Provide the [X, Y] coordinate of the cell's center where the given text is located.  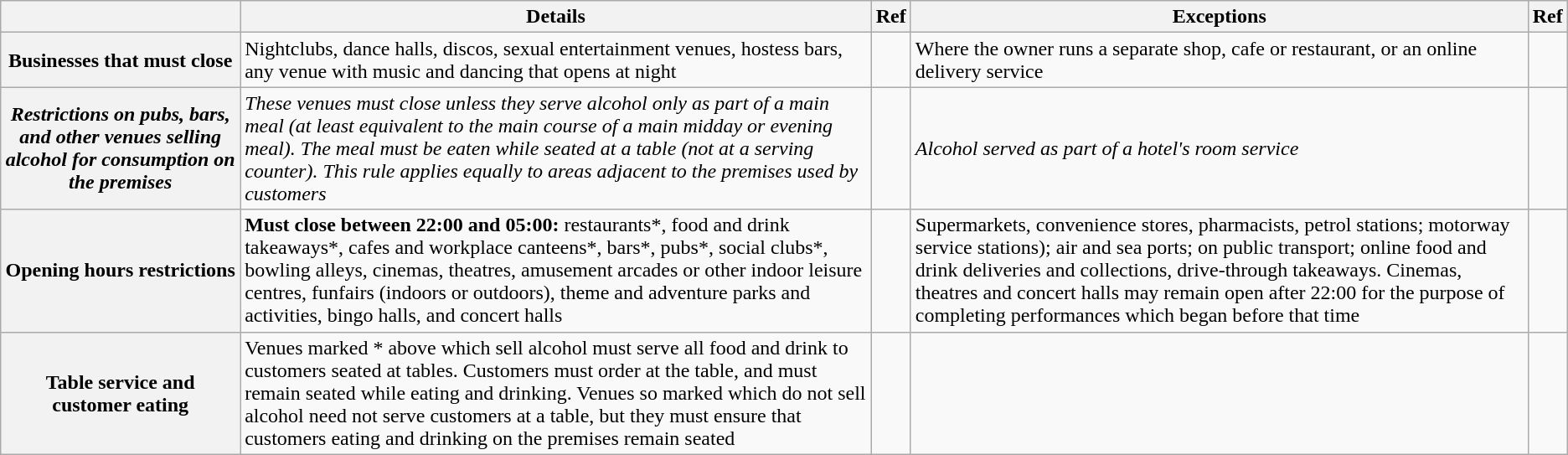
Details [556, 17]
Opening hours restrictions [121, 271]
Restrictions on pubs, bars, and other venues selling alcohol for consumption on the premises [121, 148]
Exceptions [1220, 17]
Businesses that must close [121, 60]
Table service and customer eating [121, 393]
Where the owner runs a separate shop, cafe or restaurant, or an online delivery service [1220, 60]
Alcohol served as part of a hotel's room service [1220, 148]
Nightclubs, dance halls, discos, sexual entertainment venues, hostess bars, any venue with music and dancing that opens at night [556, 60]
